Extract the (x, y) coordinate from the center of the cell holding the provided text.  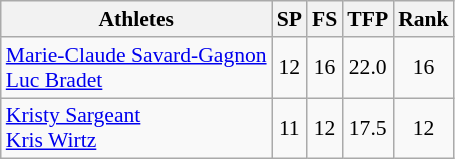
SP (290, 19)
Athletes (136, 19)
11 (290, 128)
TFP (368, 19)
Marie-Claude Savard-GagnonLuc Bradet (136, 68)
Kristy SargeantKris Wirtz (136, 128)
FS (324, 19)
22.0 (368, 68)
17.5 (368, 128)
Rank (424, 19)
